Find where the given text appears and provide that cell's center as (x, y) coordinate. 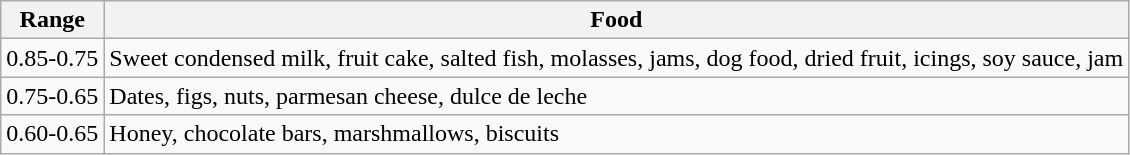
Sweet condensed milk, fruit cake, salted fish, molasses, jams, dog food, dried fruit, icings, soy sauce, jam (616, 58)
0.85-0.75 (52, 58)
Honey, chocolate bars, marshmallows, biscuits (616, 134)
Range (52, 20)
Food (616, 20)
Dates, figs, nuts, parmesan cheese, dulce de leche (616, 96)
0.60-0.65 (52, 134)
0.75-0.65 (52, 96)
